Detect which cell encompasses the target text, then output its [X, Y] center coordinate. 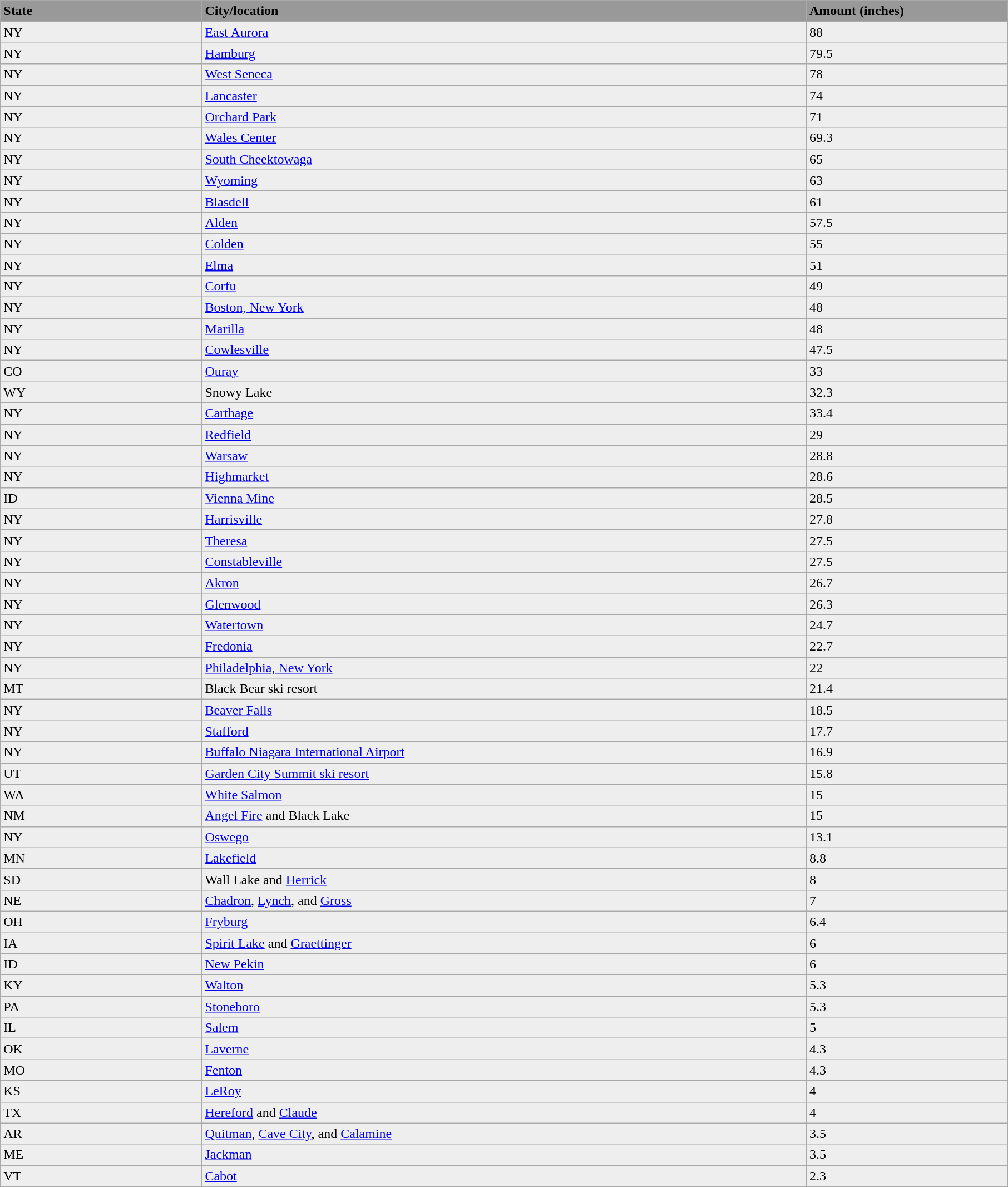
WA [101, 795]
28.6 [907, 477]
NE [101, 900]
Orchard Park [504, 117]
Lakefield [504, 858]
UT [101, 774]
Warsaw [504, 456]
79.5 [907, 53]
Boston, New York [504, 308]
6.4 [907, 922]
55 [907, 244]
TX [101, 1112]
Harrisville [504, 519]
KY [101, 986]
26.7 [907, 583]
Corfu [504, 287]
69.3 [907, 138]
Snowy Lake [504, 392]
WY [101, 392]
Blasdell [504, 201]
71 [907, 117]
Colden [504, 244]
24.7 [907, 625]
ME [101, 1155]
CO [101, 371]
East Aurora [504, 32]
IA [101, 943]
16.9 [907, 752]
IL [101, 1028]
28.8 [907, 456]
PA [101, 1007]
29 [907, 435]
Spirit Lake and Graettinger [504, 943]
Constableville [504, 562]
13.1 [907, 837]
Quitman, Cave City, and Calamine [504, 1134]
South Cheektowaga [504, 159]
Elma [504, 265]
Angel Fire and Black Lake [504, 816]
Marilla [504, 329]
2.3 [907, 1176]
Fenton [504, 1070]
Wyoming [504, 180]
32.3 [907, 392]
AR [101, 1134]
West Seneca [504, 75]
NM [101, 816]
OK [101, 1049]
51 [907, 265]
78 [907, 75]
26.3 [907, 604]
33.4 [907, 413]
Stoneboro [504, 1007]
MO [101, 1070]
7 [907, 900]
8.8 [907, 858]
74 [907, 96]
Wales Center [504, 138]
8 [907, 879]
Hamburg [504, 53]
New Pekin [504, 964]
5 [907, 1028]
Salem [504, 1028]
LeRoy [504, 1091]
Vienna Mine [504, 498]
Fryburg [504, 922]
Fredonia [504, 647]
18.5 [907, 710]
47.5 [907, 350]
Buffalo Niagara International Airport [504, 752]
Carthage [504, 413]
17.7 [907, 731]
Theresa [504, 540]
Glenwood [504, 604]
Chadron, Lynch, and Gross [504, 900]
Cowlesville [504, 350]
33 [907, 371]
21.4 [907, 689]
Hereford and Claude [504, 1112]
VT [101, 1176]
Beaver Falls [504, 710]
27.8 [907, 519]
63 [907, 180]
White Salmon [504, 795]
MT [101, 689]
State [101, 11]
Amount (inches) [907, 11]
Lancaster [504, 96]
Walton [504, 986]
Black Bear ski resort [504, 689]
Jackman [504, 1155]
61 [907, 201]
SD [101, 879]
57.5 [907, 223]
Watertown [504, 625]
22 [907, 668]
OH [101, 922]
28.5 [907, 498]
65 [907, 159]
Ouray [504, 371]
Cabot [504, 1176]
City/location [504, 11]
22.7 [907, 647]
Laverne [504, 1049]
Akron [504, 583]
Philadelphia, New York [504, 668]
Stafford [504, 731]
88 [907, 32]
Highmarket [504, 477]
49 [907, 287]
KS [101, 1091]
Garden City Summit ski resort [504, 774]
Alden [504, 223]
Wall Lake and Herrick [504, 879]
15.8 [907, 774]
MN [101, 858]
Oswego [504, 837]
Redfield [504, 435]
